Output the (X, Y) coordinate of the center of the cell containing the given text.  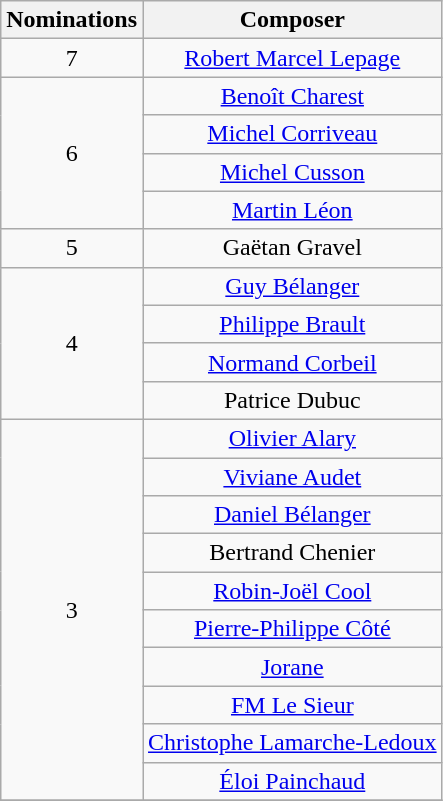
Gaëtan Gravel (292, 248)
Benoît Charest (292, 96)
Philippe Brault (292, 324)
Robin-Joël Cool (292, 591)
Olivier Alary (292, 438)
Éloi Painchaud (292, 781)
Michel Cusson (292, 172)
Composer (292, 20)
Christophe Lamarche-Ledoux (292, 743)
FM Le Sieur (292, 705)
4 (72, 343)
Bertrand Chenier (292, 553)
6 (72, 153)
Michel Corriveau (292, 134)
Martin Léon (292, 210)
3 (72, 610)
Guy Bélanger (292, 286)
Nominations (72, 20)
Daniel Bélanger (292, 515)
Viviane Audet (292, 477)
Pierre-Philippe Côté (292, 629)
Patrice Dubuc (292, 400)
Normand Corbeil (292, 362)
5 (72, 248)
7 (72, 58)
Robert Marcel Lepage (292, 58)
Jorane (292, 667)
